Extract the (X, Y) coordinate from the center of the cell holding the provided text.  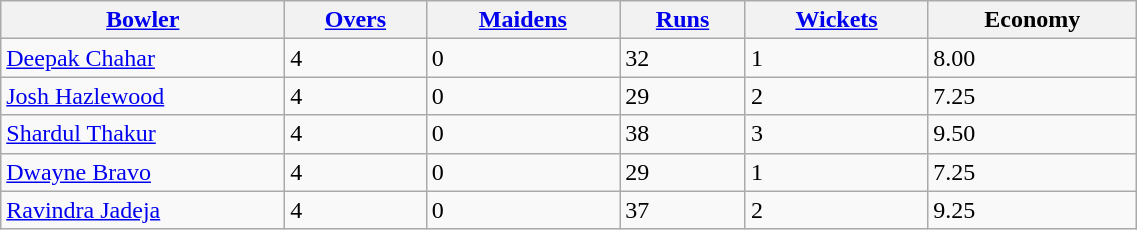
Maidens (523, 20)
9.50 (1032, 134)
Dwayne Bravo (143, 172)
32 (683, 58)
8.00 (1032, 58)
Wickets (836, 20)
Economy (1032, 20)
37 (683, 210)
3 (836, 134)
38 (683, 134)
Overs (356, 20)
Shardul Thakur (143, 134)
9.25 (1032, 210)
Josh Hazlewood (143, 96)
Deepak Chahar (143, 58)
Bowler (143, 20)
Ravindra Jadeja (143, 210)
Runs (683, 20)
